Output the (x, y) coordinate of the center of the cell containing the given text.  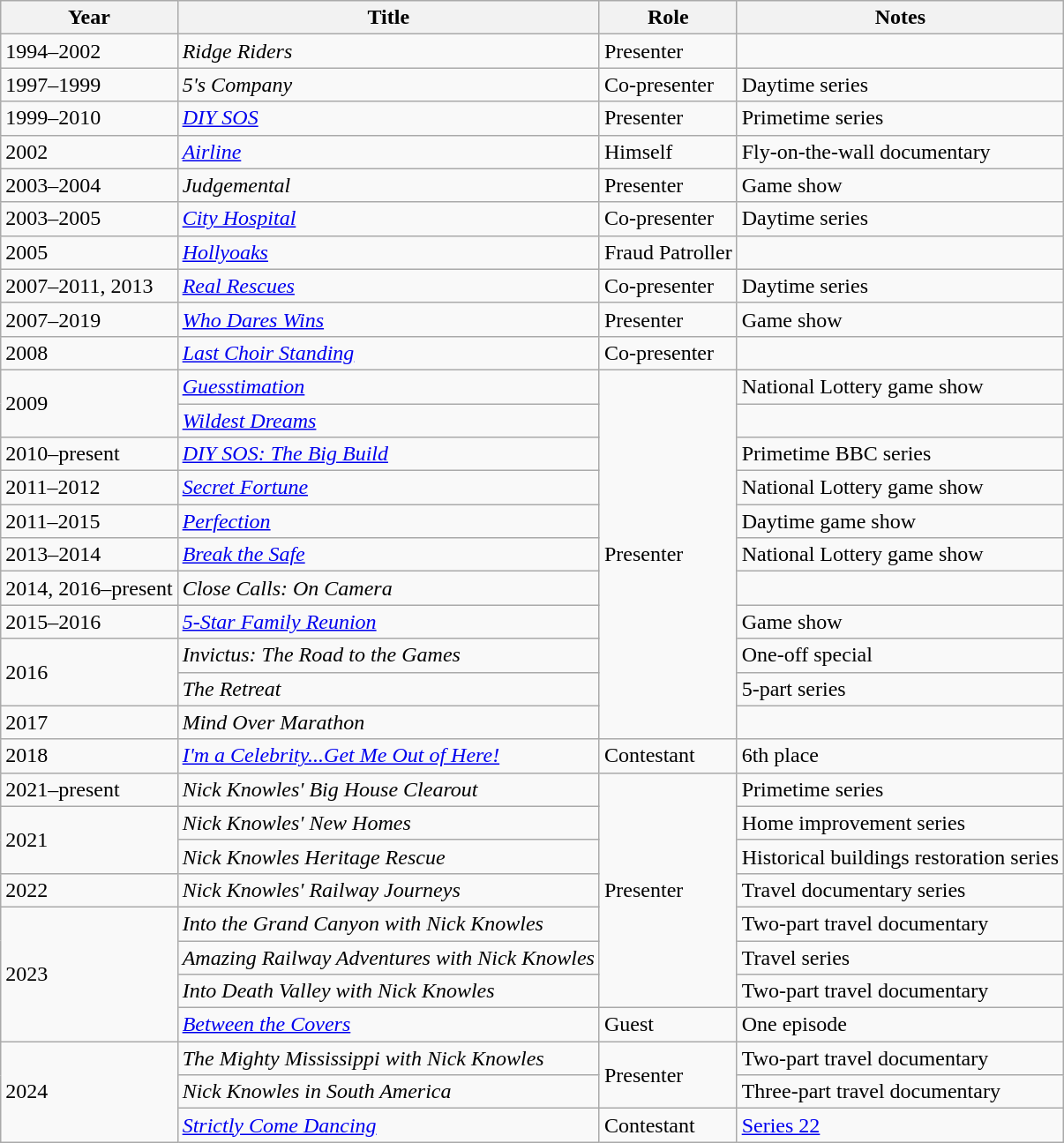
Three-part travel documentary (900, 1092)
Year (89, 18)
Who Dares Wins (388, 319)
Wildest Dreams (388, 421)
Mind Over Marathon (388, 722)
Nick Knowles' Railway Journeys (388, 890)
2013–2014 (89, 555)
1997–1999 (89, 85)
City Hospital (388, 219)
Fly-on-the-wall documentary (900, 152)
1994–2002 (89, 51)
DIY SOS: The Big Build (388, 454)
2007–2011, 2013 (89, 286)
2017 (89, 722)
Role (668, 18)
2008 (89, 353)
Into the Grand Canyon with Nick Knowles (388, 923)
Between the Covers (388, 1025)
Guesstimation (388, 386)
2011–2015 (89, 521)
6th place (900, 756)
5-part series (900, 689)
Nick Knowles' New Homes (388, 823)
2002 (89, 152)
Primetime BBC series (900, 454)
One episode (900, 1025)
Into Death Valley with Nick Knowles (388, 991)
2024 (89, 1092)
Historical buildings restoration series (900, 856)
Guest (668, 1025)
Series 22 (900, 1125)
2009 (89, 403)
I'm a Celebrity...Get Me Out of Here! (388, 756)
Real Rescues (388, 286)
Hollyoaks (388, 252)
2003–2005 (89, 219)
2015–2016 (89, 622)
2021–present (89, 789)
Amazing Railway Adventures with Nick Knowles (388, 957)
Daytime game show (900, 521)
Himself (668, 152)
Travel documentary series (900, 890)
1999–2010 (89, 118)
The Mighty Mississippi with Nick Knowles (388, 1058)
Judgemental (388, 185)
Nick Knowles' Big House Clearout (388, 789)
Last Choir Standing (388, 353)
Secret Fortune (388, 488)
2018 (89, 756)
Close Calls: On Camera (388, 588)
Nick Knowles in South America (388, 1092)
Nick Knowles Heritage Rescue (388, 856)
2003–2004 (89, 185)
2007–2019 (89, 319)
One-off special (900, 655)
Notes (900, 18)
5's Company (388, 85)
The Retreat (388, 689)
Perfection (388, 521)
5-Star Family Reunion (388, 622)
Travel series (900, 957)
2014, 2016–present (89, 588)
2005 (89, 252)
Airline (388, 152)
2011–2012 (89, 488)
2023 (89, 974)
Title (388, 18)
2022 (89, 890)
Strictly Come Dancing (388, 1125)
Fraud Patroller (668, 252)
2016 (89, 672)
Home improvement series (900, 823)
Invictus: The Road to the Games (388, 655)
Ridge Riders (388, 51)
2021 (89, 840)
DIY SOS (388, 118)
2010–present (89, 454)
Break the Safe (388, 555)
